Find where the given text appears and provide that cell's center as [x, y] coordinate. 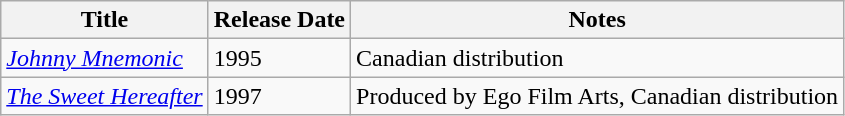
1995 [279, 58]
Title [104, 20]
1997 [279, 96]
The Sweet Hereafter [104, 96]
Canadian distribution [598, 58]
Produced by Ego Film Arts, Canadian distribution [598, 96]
Release Date [279, 20]
Johnny Mnemonic [104, 58]
Notes [598, 20]
